Provide the [x, y] coordinate of the cell's center where the given text is located.  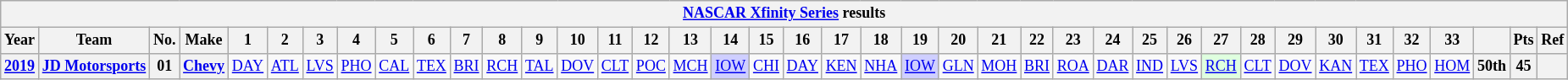
CAL [395, 66]
1 [247, 40]
POC [651, 66]
MCH [690, 66]
No. [164, 40]
IND [1150, 66]
NHA [881, 66]
24 [1113, 40]
12 [651, 40]
2019 [20, 66]
10 [578, 40]
28 [1257, 40]
23 [1072, 40]
19 [920, 40]
JD Motorsports [93, 66]
20 [958, 40]
8 [502, 40]
01 [164, 66]
ATL [285, 66]
TAL [540, 66]
Make [204, 40]
ROA [1072, 66]
NASCAR Xfinity Series results [784, 13]
2 [285, 40]
6 [432, 40]
25 [1150, 40]
14 [730, 40]
33 [1452, 40]
4 [356, 40]
21 [1000, 40]
7 [466, 40]
GLN [958, 66]
DAR [1113, 66]
Chevy [204, 66]
26 [1184, 40]
45 [1523, 66]
30 [1336, 40]
29 [1295, 40]
Year [20, 40]
5 [395, 40]
11 [615, 40]
MOH [1000, 66]
CHI [767, 66]
9 [540, 40]
3 [320, 40]
15 [767, 40]
Pts [1523, 40]
18 [881, 40]
HOM [1452, 66]
KEN [841, 66]
31 [1375, 40]
16 [802, 40]
Team [93, 40]
27 [1221, 40]
17 [841, 40]
22 [1037, 40]
Ref [1553, 40]
KAN [1336, 66]
32 [1411, 40]
13 [690, 40]
50th [1493, 66]
